Return (X, Y) of the center of cell containing provided text 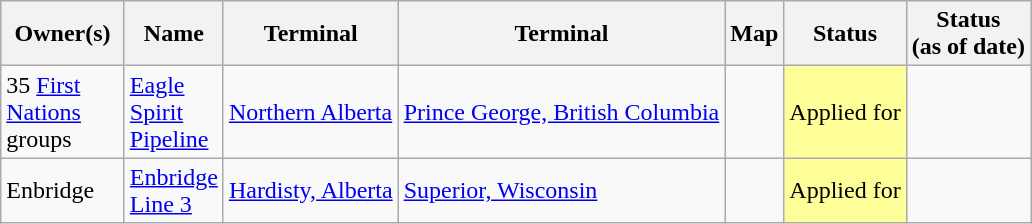
Status (845, 34)
Superior, Wisconsin (562, 190)
Eagle Spirit Pipeline (174, 112)
Hardisty, Alberta (310, 190)
Map (754, 34)
Northern Alberta (310, 112)
Owner(s) (63, 34)
35 First Nations groups (63, 112)
Enbridge Line 3 (174, 190)
Status(as of date) (968, 34)
Name (174, 34)
Enbridge (63, 190)
Prince George, British Columbia (562, 112)
